Detect which cell encompasses the target text, then output its (x, y) center coordinate. 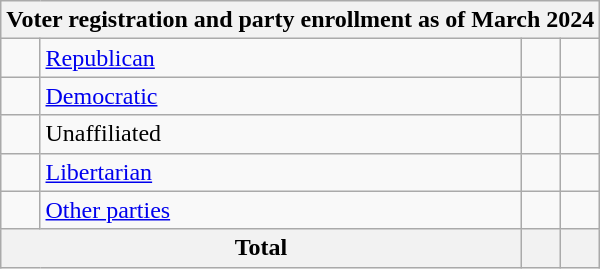
Total (262, 248)
Republican (280, 58)
Unaffiliated (280, 134)
Other parties (280, 210)
Voter registration and party enrollment as of March 2024 (300, 20)
Libertarian (280, 172)
Democratic (280, 96)
